Pinpoint the cell where the given text exists, returning its (x, y) midpoint coordinate. 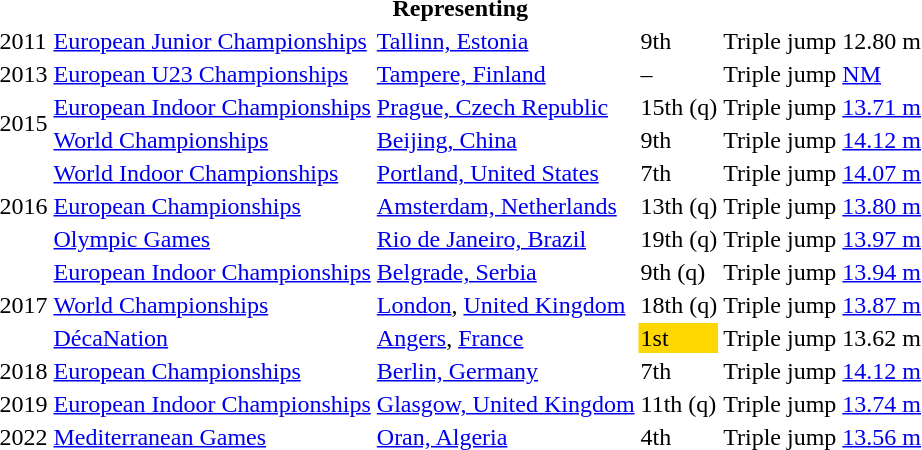
Amsterdam, Netherlands (506, 206)
DécaNation (212, 338)
13th (q) (679, 206)
Rio de Janeiro, Brazil (506, 239)
Glasgow, United Kingdom (506, 404)
Portland, United States (506, 173)
Tallinn, Estonia (506, 41)
Berlin, Germany (506, 371)
19th (q) (679, 239)
18th (q) (679, 305)
Olympic Games (212, 239)
Belgrade, Serbia (506, 272)
Beijing, China (506, 140)
European U23 Championships (212, 74)
15th (q) (679, 107)
Angers, France (506, 338)
– (679, 74)
World Indoor Championships (212, 173)
European Junior Championships (212, 41)
Tampere, Finland (506, 74)
1st (679, 338)
London, United Kingdom (506, 305)
9th (q) (679, 272)
11th (q) (679, 404)
Prague, Czech Republic (506, 107)
